Pinpoint the cell where the given text exists, returning its (x, y) midpoint coordinate. 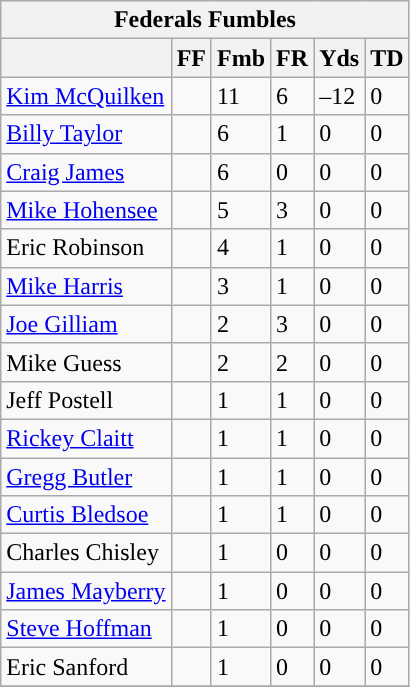
Curtis Bledsoe (86, 515)
TD (387, 58)
Steve Hoffman (86, 629)
5 (240, 210)
Charles Chisley (86, 553)
Joe Gilliam (86, 324)
Eric Sanford (86, 667)
Yds (340, 58)
Gregg Butler (86, 477)
Eric Robinson (86, 248)
FF (191, 58)
Fmb (240, 58)
Mike Harris (86, 286)
Mike Guess (86, 362)
Mike Hohensee (86, 210)
Craig James (86, 172)
Rickey Claitt (86, 438)
Federals Fumbles (205, 20)
FR (292, 58)
Kim McQuilken (86, 96)
11 (240, 96)
4 (240, 248)
Billy Taylor (86, 134)
James Mayberry (86, 591)
–12 (340, 96)
Jeff Postell (86, 400)
